Return [x, y] of the center of cell containing provided text 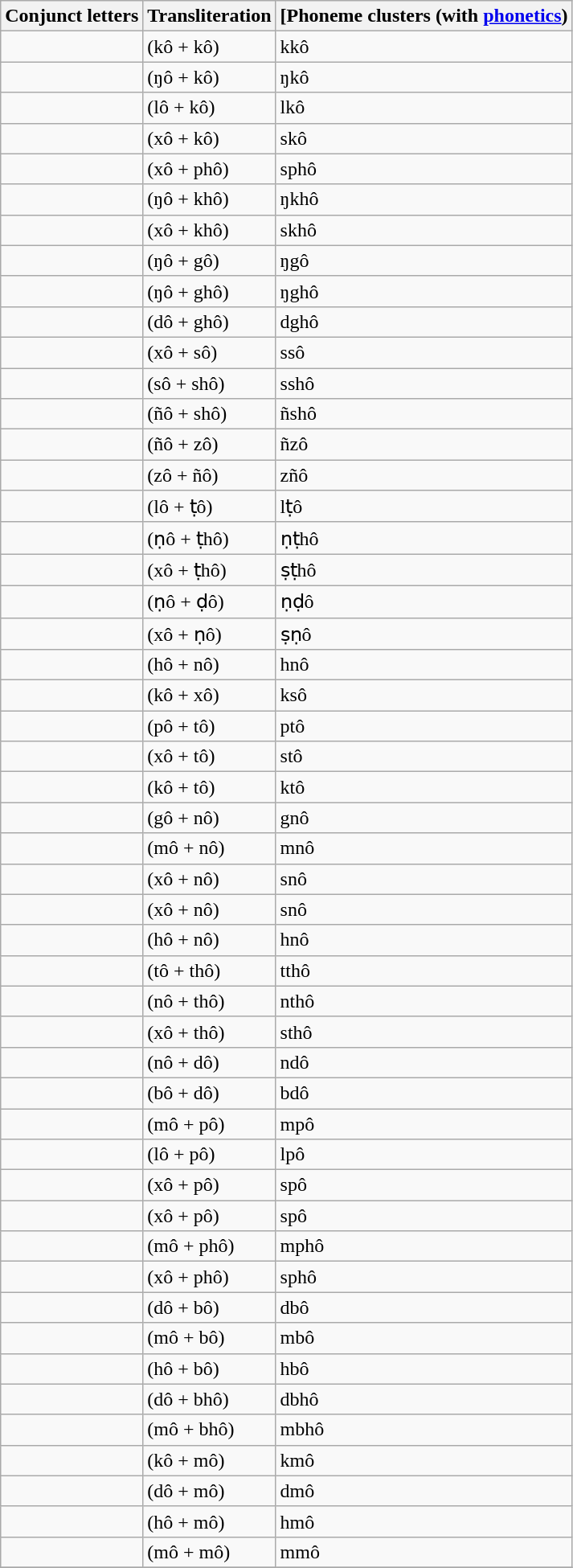
(lô + kô) [209, 108]
(xô + ṇô) [209, 634]
(kô + mô) [209, 1460]
skô [424, 138]
hbô [424, 1369]
stô [424, 757]
(kô + tô) [209, 787]
(mô + bô) [209, 1338]
(xô + sô) [209, 352]
Transliteration [209, 16]
(zô + ñô) [209, 475]
lpô [424, 1155]
dbô [424, 1307]
kmô [424, 1460]
ñshô [424, 414]
(dô + bhô) [209, 1399]
(dô + mô) [209, 1491]
sshô [424, 384]
(dô + ghô) [209, 322]
(mô + phô) [209, 1246]
dghô [424, 322]
(ṇô + ḍô) [209, 601]
(ŋô + ghô) [209, 291]
(nô + thô) [209, 1001]
ptô [424, 726]
ṇṭhô [424, 538]
tthô [424, 971]
(nô + dô) [209, 1062]
ñzô [424, 445]
(lô + ṭô) [209, 507]
zñô [424, 475]
ŋkô [424, 77]
ṣṇô [424, 634]
mphô [424, 1246]
(mô + nô) [209, 848]
(mô + bhô) [209, 1430]
(ṇô + ṭhô) [209, 538]
lkô [424, 108]
(bô + dô) [209, 1093]
ŋgô [424, 261]
(mô + pô) [209, 1123]
(kô + kô) [209, 47]
(lô + pô) [209, 1155]
gnô [424, 818]
(ŋô + kô) [209, 77]
(tô + thô) [209, 971]
(hô + bô) [209, 1369]
(mô + mô) [209, 1552]
lṭô [424, 507]
mnô [424, 848]
ŋghô [424, 291]
(hô + mô) [209, 1521]
(xô + kô) [209, 138]
ssô [424, 352]
(xô + ṭhô) [209, 570]
mbô [424, 1338]
(xô + thô) [209, 1032]
sthô [424, 1032]
dbhô [424, 1399]
(sô + shô) [209, 384]
skhô [424, 230]
ṣṭhô [424, 570]
(xô + khô) [209, 230]
(xô + tô) [209, 757]
(ñô + zô) [209, 445]
(ñô + shô) [209, 414]
(gô + nô) [209, 818]
(ŋô + gô) [209, 261]
mmô [424, 1552]
[Phoneme clusters (with phonetics) [424, 16]
mbhô [424, 1430]
(ŋô + khô) [209, 199]
Conjunct letters [72, 16]
ṇḍô [424, 601]
(dô + bô) [209, 1307]
dmô [424, 1491]
ndô [424, 1062]
mpô [424, 1123]
hmô [424, 1521]
(pô + tô) [209, 726]
ktô [424, 787]
ŋkhô [424, 199]
nthô [424, 1001]
kkô [424, 47]
ksô [424, 696]
(kô + xô) [209, 696]
bdô [424, 1093]
